Locate the cell with the specified text and output its [X, Y] center coordinate. 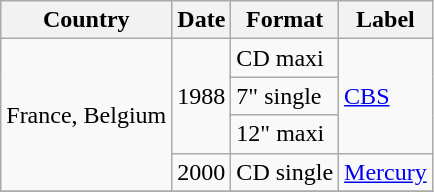
Mercury [386, 172]
France, Belgium [86, 115]
2000 [202, 172]
Format [285, 20]
Label [386, 20]
CD maxi [285, 58]
12" maxi [285, 134]
7" single [285, 96]
CD single [285, 172]
Country [86, 20]
Date [202, 20]
1988 [202, 96]
CBS [386, 96]
